Search for the cell housing the specified text and yield its [x, y] center coordinate. 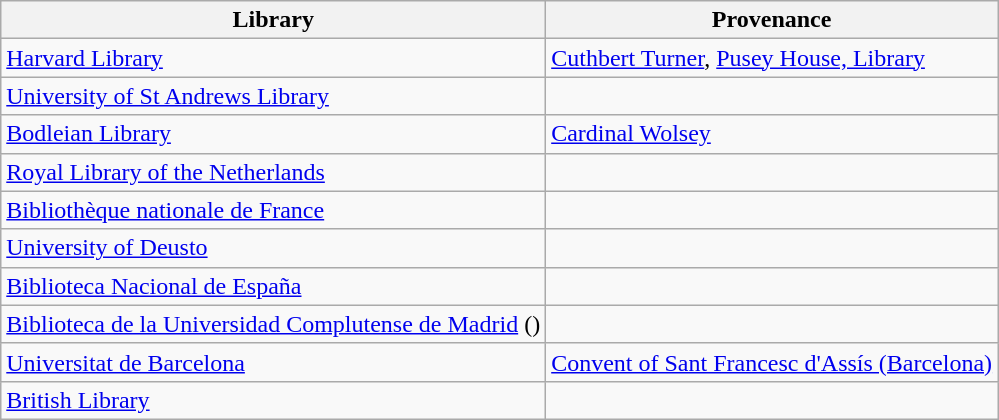
Bibliothèque nationale de France [274, 210]
Universitat de Barcelona [274, 362]
Royal Library of the Netherlands [274, 172]
Cuthbert Turner, Pusey House, Library [772, 58]
Cardinal Wolsey [772, 134]
British Library [274, 400]
Harvard Library [274, 58]
Biblioteca Nacional de España [274, 286]
Provenance [772, 20]
Bodleian Library [274, 134]
Biblioteca de la Universidad Complutense de Madrid () [274, 324]
Library [274, 20]
University of Deusto [274, 248]
Convent of Sant Francesc d'Assís (Barcelona) [772, 362]
University of St Andrews Library [274, 96]
